Provide the (X, Y) coordinate of the cell's center where the given text is located.  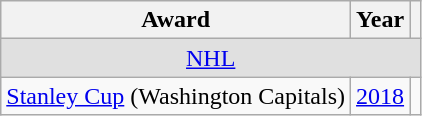
Award (176, 20)
NHL (211, 58)
Year (380, 20)
2018 (380, 96)
Stanley Cup (Washington Capitals) (176, 96)
